Return the [X, Y] coordinate for the center point of the cell that contains the specified text.  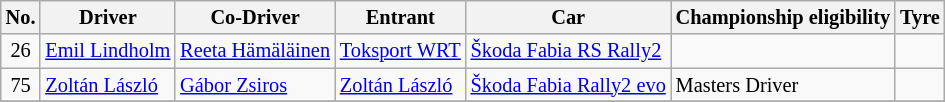
Gábor Zsiros [255, 85]
No. [21, 17]
Škoda Fabia Rally2 evo [568, 85]
Car [568, 17]
75 [21, 85]
Championship eligibility [783, 17]
Entrant [400, 17]
Co-Driver [255, 17]
Masters Driver [783, 85]
Emil Lindholm [108, 51]
26 [21, 51]
Škoda Fabia RS Rally2 [568, 51]
Reeta Hämäläinen [255, 51]
Toksport WRT [400, 51]
Tyre [920, 17]
Driver [108, 17]
